Find where the given text appears and provide that cell's center as (X, Y) coordinate. 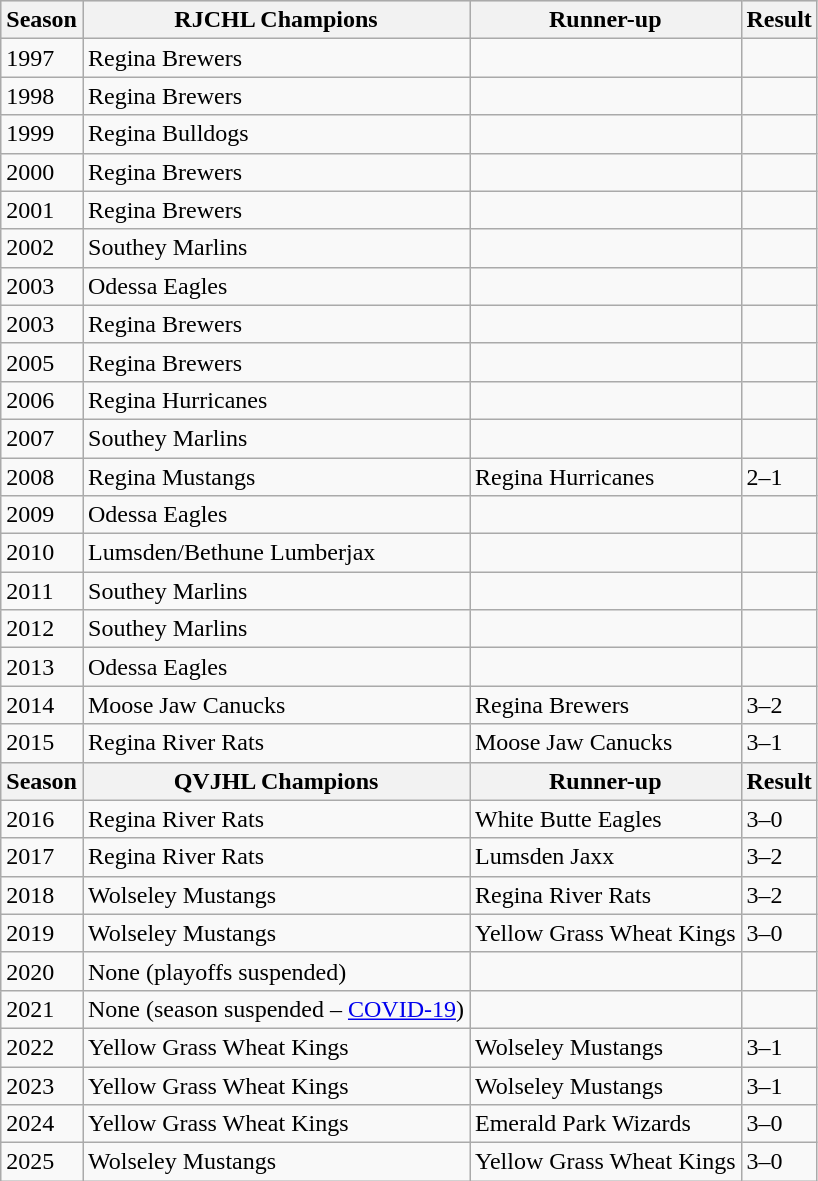
2019 (42, 933)
2011 (42, 591)
2–1 (779, 477)
1999 (42, 134)
2020 (42, 971)
QVJHL Champions (276, 781)
2018 (42, 895)
2025 (42, 1162)
2016 (42, 819)
2021 (42, 1009)
2001 (42, 210)
2010 (42, 553)
None (season suspended – COVID-19) (276, 1009)
RJCHL Champions (276, 20)
Emerald Park Wizards (606, 1124)
2024 (42, 1124)
2012 (42, 629)
1998 (42, 96)
2017 (42, 857)
2014 (42, 705)
Lumsden/Bethune Lumberjax (276, 553)
2005 (42, 362)
2022 (42, 1047)
Lumsden Jaxx (606, 857)
2009 (42, 515)
2006 (42, 400)
2015 (42, 743)
2008 (42, 477)
Regina Mustangs (276, 477)
Regina Bulldogs (276, 134)
2013 (42, 667)
White Butte Eagles (606, 819)
1997 (42, 58)
2007 (42, 438)
2023 (42, 1085)
2002 (42, 248)
2000 (42, 172)
None (playoffs suspended) (276, 971)
